Identify which cell holds the provided text, then report its (X, Y) central coordinate. 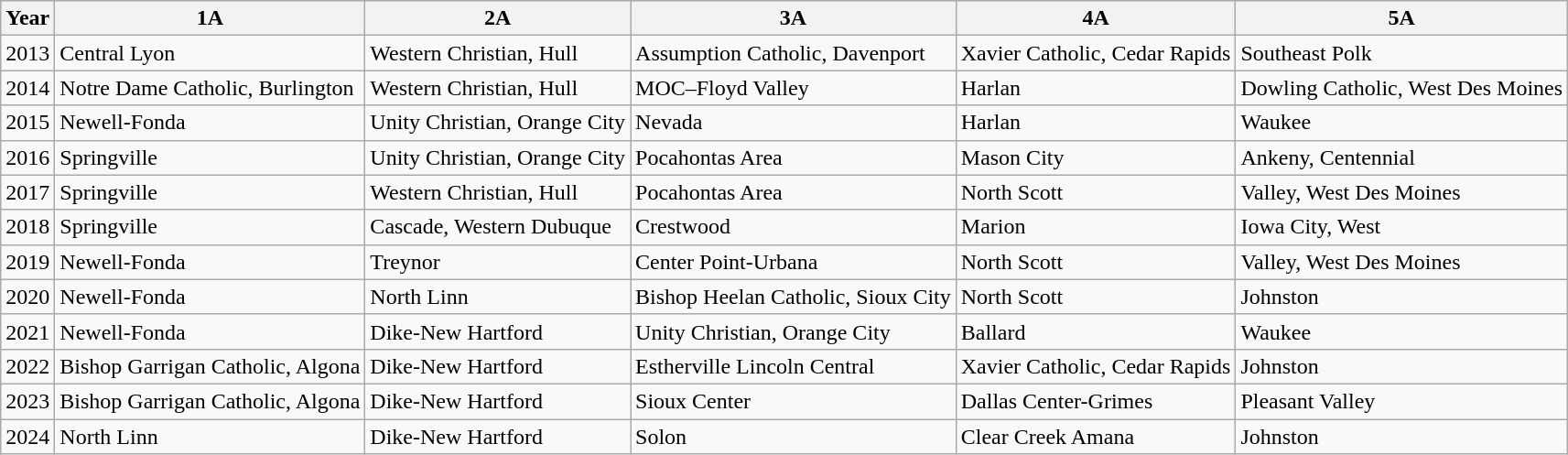
1A (211, 18)
5A (1402, 18)
Central Lyon (211, 53)
Notre Dame Catholic, Burlington (211, 88)
Nevada (794, 123)
Iowa City, West (1402, 227)
2014 (27, 88)
2021 (27, 331)
MOC–Floyd Valley (794, 88)
Mason City (1096, 157)
2015 (27, 123)
Treynor (498, 262)
3A (794, 18)
Crestwood (794, 227)
2A (498, 18)
Estherville Lincoln Central (794, 366)
Southeast Polk (1402, 53)
2018 (27, 227)
2022 (27, 366)
Bishop Heelan Catholic, Sioux City (794, 297)
Ankeny, Centennial (1402, 157)
Dallas Center-Grimes (1096, 401)
Cascade, Western Dubuque (498, 227)
2016 (27, 157)
2013 (27, 53)
Year (27, 18)
2024 (27, 437)
2020 (27, 297)
Dowling Catholic, West Des Moines (1402, 88)
2017 (27, 192)
Assumption Catholic, Davenport (794, 53)
2019 (27, 262)
Center Point-Urbana (794, 262)
Solon (794, 437)
Clear Creek Amana (1096, 437)
Ballard (1096, 331)
2023 (27, 401)
Marion (1096, 227)
4A (1096, 18)
Pleasant Valley (1402, 401)
Sioux Center (794, 401)
